Pinpoint the cell where the given text exists, returning its [X, Y] midpoint coordinate. 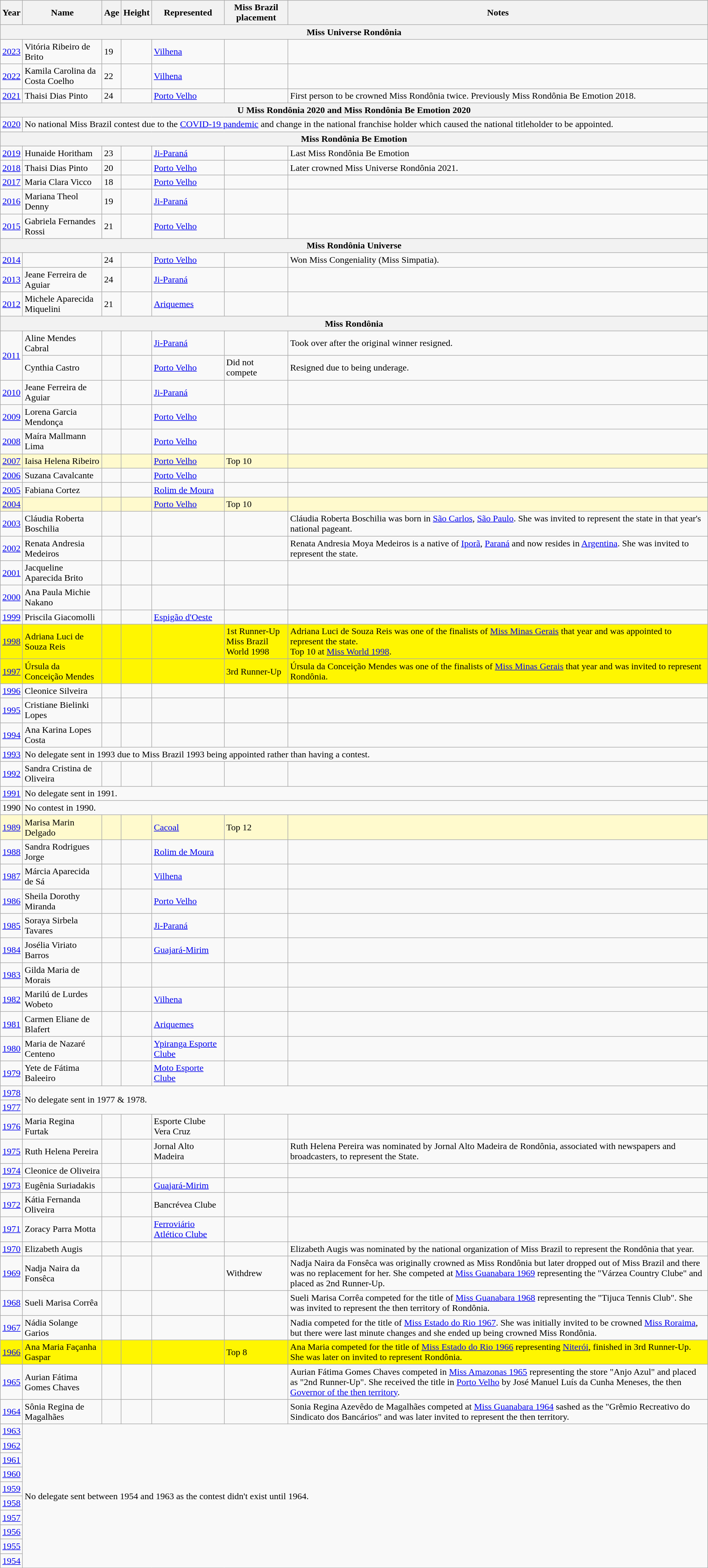
Mariana Theol Denny [62, 201]
Represented [188, 13]
Withdrew [256, 1273]
2011 [11, 355]
2001 [11, 573]
Maria de Nazaré Centeno [62, 1049]
2010 [11, 392]
Maria Regina Furtak [62, 1127]
Yete de Fátima Baleeiro [62, 1073]
2012 [11, 304]
No delegate sent between 1954 and 1963 as the contest didn't exist until 1964. [365, 1496]
1983 [11, 975]
Suzana Cavalcante [62, 475]
1997 [11, 672]
U Miss Rondônia 2020 and Miss Rondônia Be Emotion 2020 [354, 110]
Ruth Helena Pereira [62, 1151]
Cláudia Roberta Boschilia [62, 523]
Ruth Helena Pereira was nominated by Jornal Alto Madeira de Rondônia, associated with newspapers and broadcasters, to represent the State. [498, 1151]
Priscila Giacomolli [62, 617]
Age [112, 13]
1957 [11, 1517]
1987 [11, 876]
1975 [11, 1151]
1985 [11, 926]
Year [11, 13]
Sueli Marisa Corrêa [62, 1303]
1980 [11, 1049]
Won Miss Congeniality (Miss Simpatia). [498, 260]
1994 [11, 735]
1960 [11, 1474]
2006 [11, 475]
Josélia Viriato Barros [62, 951]
Sônia Regina de Magalhães [62, 1412]
Miss Brazil placement [256, 13]
Sheila Dorothy Miranda [62, 901]
Ferroviário Atlético Clube [188, 1229]
Marisa Marin Delgado [62, 827]
Espigão d'Oeste [188, 617]
Miss Rondônia Be Emotion [354, 139]
Jacqueline Aparecida Brito [62, 573]
1984 [11, 951]
1986 [11, 901]
Later crowned Miss Universe Rondônia 2021. [498, 168]
Soraya Sirbela Tavares [62, 926]
2016 [11, 201]
1989 [11, 827]
1956 [11, 1532]
Nádia Solange Garios [62, 1328]
Took over after the original winner resigned. [498, 343]
1961 [11, 1460]
Sandra Rodrigues Jorge [62, 851]
2005 [11, 490]
1978 [11, 1093]
Cláudia Roberta Boschilia was born in São Carlos, São Paulo. She was invited to represent the state in that year's national pageant. [498, 523]
Marilú de Lurdes Wobeto [62, 1000]
Esporte Clube Vera Cruz [188, 1127]
Cleonice Silveira [62, 691]
2022 [11, 76]
1st Runner-UpMiss Brazil World 1998 [256, 642]
Kátia Fernanda Oliveira [62, 1205]
2019 [11, 153]
Name [62, 13]
Aline Mendes Cabral [62, 343]
1988 [11, 851]
1969 [11, 1273]
Elizabeth Augis was nominated by the national organization of Miss Brazil to represent the Rondônia that year. [498, 1249]
Ana Maria Façanha Gaspar [62, 1352]
1977 [11, 1107]
Renata Andresia Medeiros [62, 548]
1973 [11, 1185]
1970 [11, 1249]
No delegate sent in 1977 & 1978. [365, 1100]
Fabiana Cortez [62, 490]
No contest in 1990. [365, 808]
1995 [11, 710]
2002 [11, 548]
2008 [11, 442]
Ana Paula Michie Nakano [62, 597]
Adriana Luci de Souza Reis [62, 642]
Top 8 [256, 1352]
2020 [11, 124]
Top 12 [256, 827]
No delegate sent in 1993 due to Miss Brazil 1993 being appointed rather than having a contest. [365, 754]
Gilda Maria de Morais [62, 975]
20 [112, 168]
Maíra Mallmann Lima [62, 442]
Úrsula da Conceição Mendes [62, 672]
Aurian Fátima Gomes Chaves [62, 1382]
1963 [11, 1431]
2009 [11, 417]
Carmen Eliane de Blafert [62, 1024]
22 [112, 76]
1968 [11, 1303]
1976 [11, 1127]
1959 [11, 1489]
1965 [11, 1382]
2004 [11, 504]
2014 [11, 260]
2018 [11, 168]
2000 [11, 597]
1972 [11, 1205]
Notes [498, 13]
2013 [11, 280]
Did not compete [256, 368]
Márcia Aparecida de Sá [62, 876]
Resigned due to being underage. [498, 368]
1991 [11, 793]
Cleonice de Oliveira [62, 1171]
18 [112, 182]
First person to be crowned Miss Rondônia twice. Previously Miss Rondônia Be Emotion 2018. [498, 96]
Moto Esporte Clube [188, 1073]
1964 [11, 1412]
Maria Clara Vicco [62, 182]
Iaisa Helena Ribeiro [62, 461]
Nadja Naira da Fonsêca [62, 1273]
Cynthia Castro [62, 368]
2003 [11, 523]
Cacoal [188, 827]
Kamila Carolina da Costa Coelho [62, 76]
1999 [11, 617]
1962 [11, 1445]
2021 [11, 96]
2015 [11, 226]
Cristiane Bielinki Lopes [62, 710]
Miss Rondônia Universe [354, 246]
1967 [11, 1328]
1990 [11, 808]
1979 [11, 1073]
Zoracy Parra Motta [62, 1229]
Elizabeth Augis [62, 1249]
Ana Karina Lopes Costa [62, 735]
Miss Universe Rondônia [354, 32]
2007 [11, 461]
1958 [11, 1503]
1971 [11, 1229]
Last Miss Rondônia Be Emotion [498, 153]
Michele Aparecida Miquelini [62, 304]
Height [137, 13]
Sandra Cristina de Oliveira [62, 774]
1974 [11, 1171]
1955 [11, 1546]
1966 [11, 1352]
Ypiranga Esporte Clube [188, 1049]
Hunaide Horitham [62, 153]
Lorena Garcia Mendonça [62, 417]
Bancrévea Clube [188, 1205]
1996 [11, 691]
Miss Rondônia [354, 324]
3rd Runner-Up [256, 672]
1993 [11, 754]
1981 [11, 1024]
Eugênia Suriadakis [62, 1185]
2023 [11, 51]
1954 [11, 1560]
1992 [11, 774]
23 [112, 153]
Úrsula da Conceição Mendes was one of the finalists of Miss Minas Gerais that year and was invited to represent Rondônia. [498, 672]
2017 [11, 182]
No delegate sent in 1991. [365, 793]
Gabriela Fernandes Rossi [62, 226]
1982 [11, 1000]
Renata Andresia Moya Medeiros is a native of Iporã, Paraná and now resides in Argentina. She was invited to represent the state. [498, 548]
1998 [11, 642]
Vitória Ribeiro de Brito [62, 51]
Jornal Alto Madeira [188, 1151]
